Identify which cell holds the provided text, then report its [x, y] central coordinate. 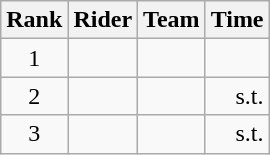
Team [172, 20]
Time [237, 20]
Rank [34, 20]
3 [34, 134]
1 [34, 58]
Rider [103, 20]
2 [34, 96]
